Find where the given text appears and provide that cell's center as [X, Y] coordinate. 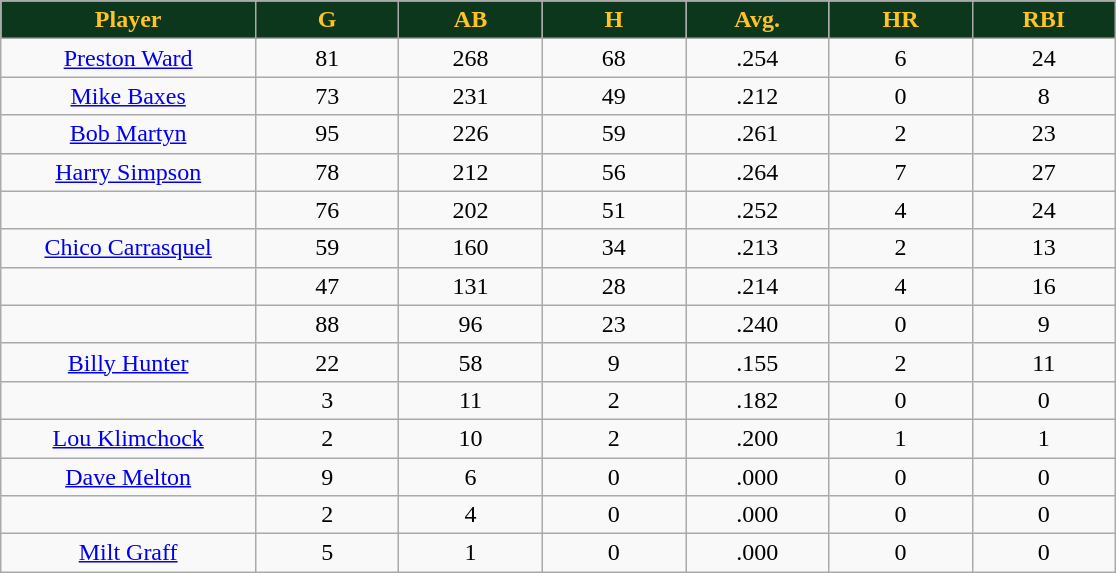
.261 [758, 134]
78 [328, 172]
268 [470, 58]
.212 [758, 96]
10 [470, 438]
3 [328, 400]
.213 [758, 248]
Chico Carrasquel [128, 248]
81 [328, 58]
H [614, 20]
Player [128, 20]
47 [328, 286]
Dave Melton [128, 477]
8 [1044, 96]
Avg. [758, 20]
96 [470, 324]
G [328, 20]
.214 [758, 286]
.155 [758, 362]
.200 [758, 438]
Bob Martyn [128, 134]
16 [1044, 286]
76 [328, 210]
58 [470, 362]
.264 [758, 172]
Billy Hunter [128, 362]
95 [328, 134]
5 [328, 553]
13 [1044, 248]
160 [470, 248]
.254 [758, 58]
34 [614, 248]
68 [614, 58]
73 [328, 96]
Preston Ward [128, 58]
27 [1044, 172]
RBI [1044, 20]
28 [614, 286]
Milt Graff [128, 553]
56 [614, 172]
231 [470, 96]
202 [470, 210]
Mike Baxes [128, 96]
49 [614, 96]
51 [614, 210]
.240 [758, 324]
Harry Simpson [128, 172]
.252 [758, 210]
HR [900, 20]
88 [328, 324]
.182 [758, 400]
Lou Klimchock [128, 438]
22 [328, 362]
212 [470, 172]
131 [470, 286]
226 [470, 134]
7 [900, 172]
AB [470, 20]
